For the text-containing cell, return its midpoint in [X, Y] coordinate format. 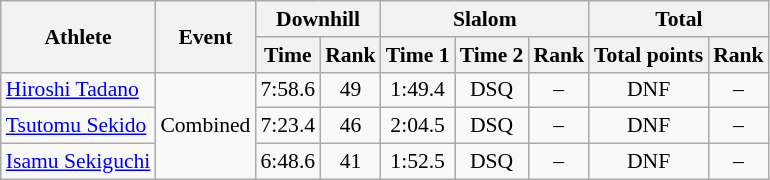
Total [679, 19]
Time 1 [418, 55]
Tsutomu Sekido [78, 126]
Hiroshi Tadano [78, 90]
Event [205, 36]
Downhill [318, 19]
Time [288, 55]
1:52.5 [418, 162]
1:49.4 [418, 90]
Combined [205, 126]
41 [350, 162]
Slalom [485, 19]
6:48.6 [288, 162]
7:23.4 [288, 126]
2:04.5 [418, 126]
Total points [648, 55]
7:58.6 [288, 90]
49 [350, 90]
Time 2 [492, 55]
46 [350, 126]
Athlete [78, 36]
Isamu Sekiguchi [78, 162]
